Return (X, Y) of the center of cell containing provided text 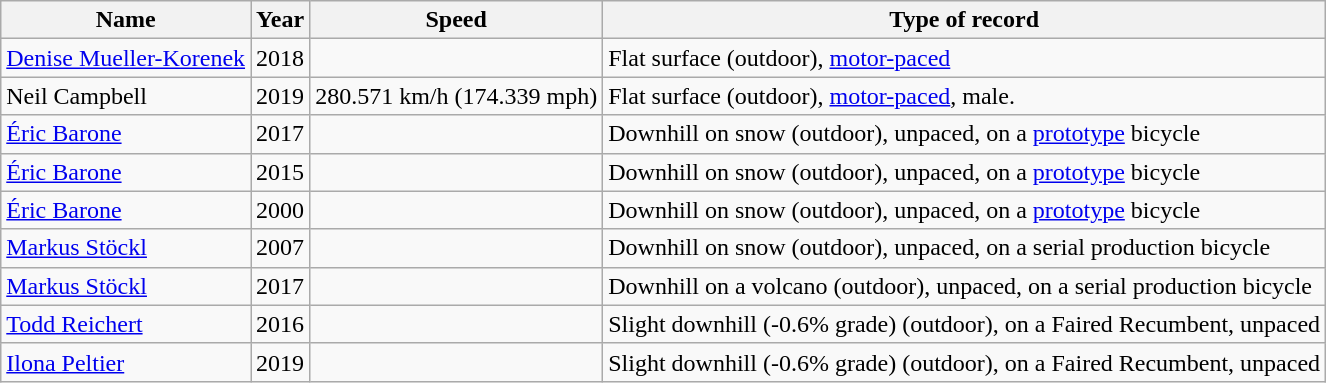
Todd Reichert (126, 324)
2016 (280, 324)
Type of record (964, 20)
Denise Mueller-Korenek (126, 58)
Downhill on snow (outdoor), unpaced, on a serial production bicycle (964, 248)
Year (280, 20)
Name (126, 20)
Speed (456, 20)
Neil Campbell (126, 96)
Flat surface (outdoor), motor-paced (964, 58)
2015 (280, 172)
Flat surface (outdoor), motor-paced, male. (964, 96)
2000 (280, 210)
Ilona Peltier (126, 362)
Downhill on a volcano (outdoor), unpaced, on a serial production bicycle (964, 286)
2007 (280, 248)
2018 (280, 58)
280.571 km/h (174.339 mph) (456, 96)
